Identify which cell holds the provided text, then report its [X, Y] central coordinate. 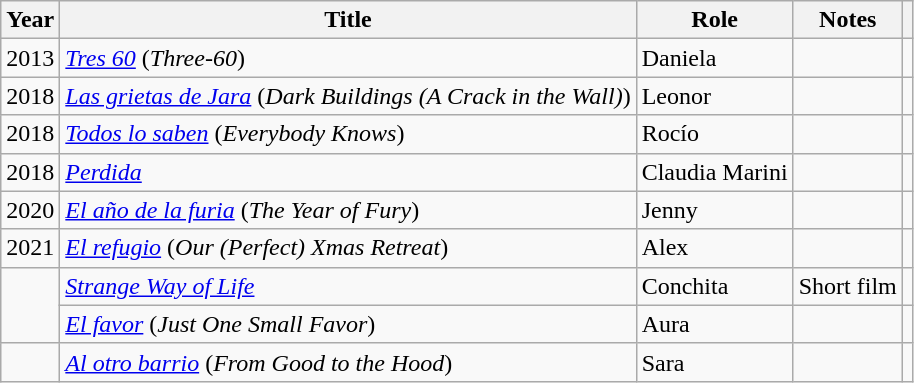
Role [714, 20]
Rocío [714, 134]
Year [30, 20]
El refugio (Our (Perfect) Xmas Retreat) [348, 248]
2013 [30, 58]
2021 [30, 248]
Conchita [714, 286]
Aura [714, 324]
Sara [714, 362]
Daniela [714, 58]
Claudia Marini [714, 172]
Tres 60 (Three-60) [348, 58]
Todos lo saben (Everybody Knows) [348, 134]
Short film [848, 286]
Las grietas de Jara (Dark Buildings (A Crack in the Wall)) [348, 96]
Al otro barrio (From Good to the Hood) [348, 362]
2020 [30, 210]
El año de la furia (The Year of Fury) [348, 210]
El favor (Just One Small Favor) [348, 324]
Notes [848, 20]
Perdida [348, 172]
Leonor [714, 96]
Alex [714, 248]
Strange Way of Life [348, 286]
Jenny [714, 210]
Title [348, 20]
